Determine the (X, Y) coordinate at the center of the cell enclosing the given text.  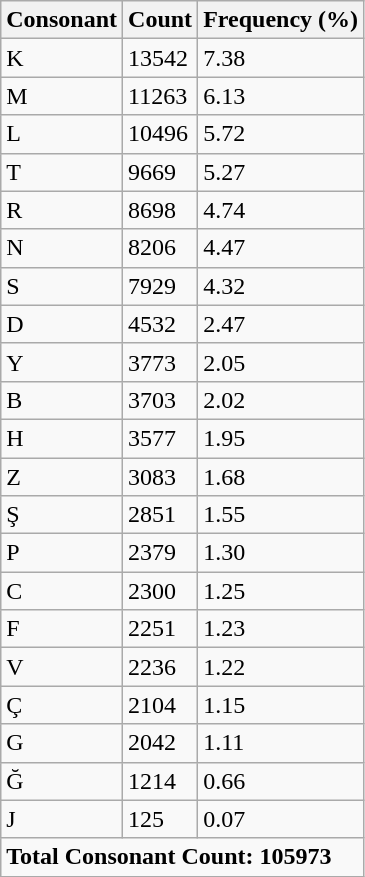
N (62, 248)
2251 (160, 629)
G (62, 743)
6.13 (281, 96)
L (62, 134)
1.25 (281, 591)
B (62, 400)
2042 (160, 743)
11263 (160, 96)
5.72 (281, 134)
T (62, 172)
4.74 (281, 210)
4532 (160, 324)
Frequency (%) (281, 20)
S (62, 286)
1.22 (281, 667)
125 (160, 819)
4.32 (281, 286)
V (62, 667)
Total Consonant Count: 105973 (182, 857)
C (62, 591)
Ç (62, 705)
J (62, 819)
Z (62, 477)
Ş (62, 515)
P (62, 553)
2300 (160, 591)
2851 (160, 515)
1.23 (281, 629)
Y (62, 362)
2104 (160, 705)
1.30 (281, 553)
F (62, 629)
7.38 (281, 58)
D (62, 324)
R (62, 210)
13542 (160, 58)
2236 (160, 667)
Count (160, 20)
0.07 (281, 819)
H (62, 438)
5.27 (281, 172)
7929 (160, 286)
2.05 (281, 362)
2.47 (281, 324)
3703 (160, 400)
8698 (160, 210)
3577 (160, 438)
9669 (160, 172)
1.55 (281, 515)
Consonant (62, 20)
3773 (160, 362)
M (62, 96)
K (62, 58)
2379 (160, 553)
1.15 (281, 705)
10496 (160, 134)
3083 (160, 477)
1214 (160, 781)
1.95 (281, 438)
1.68 (281, 477)
8206 (160, 248)
2.02 (281, 400)
1.11 (281, 743)
4.47 (281, 248)
0.66 (281, 781)
Ğ (62, 781)
